Return (x, y) of the center of cell containing provided text 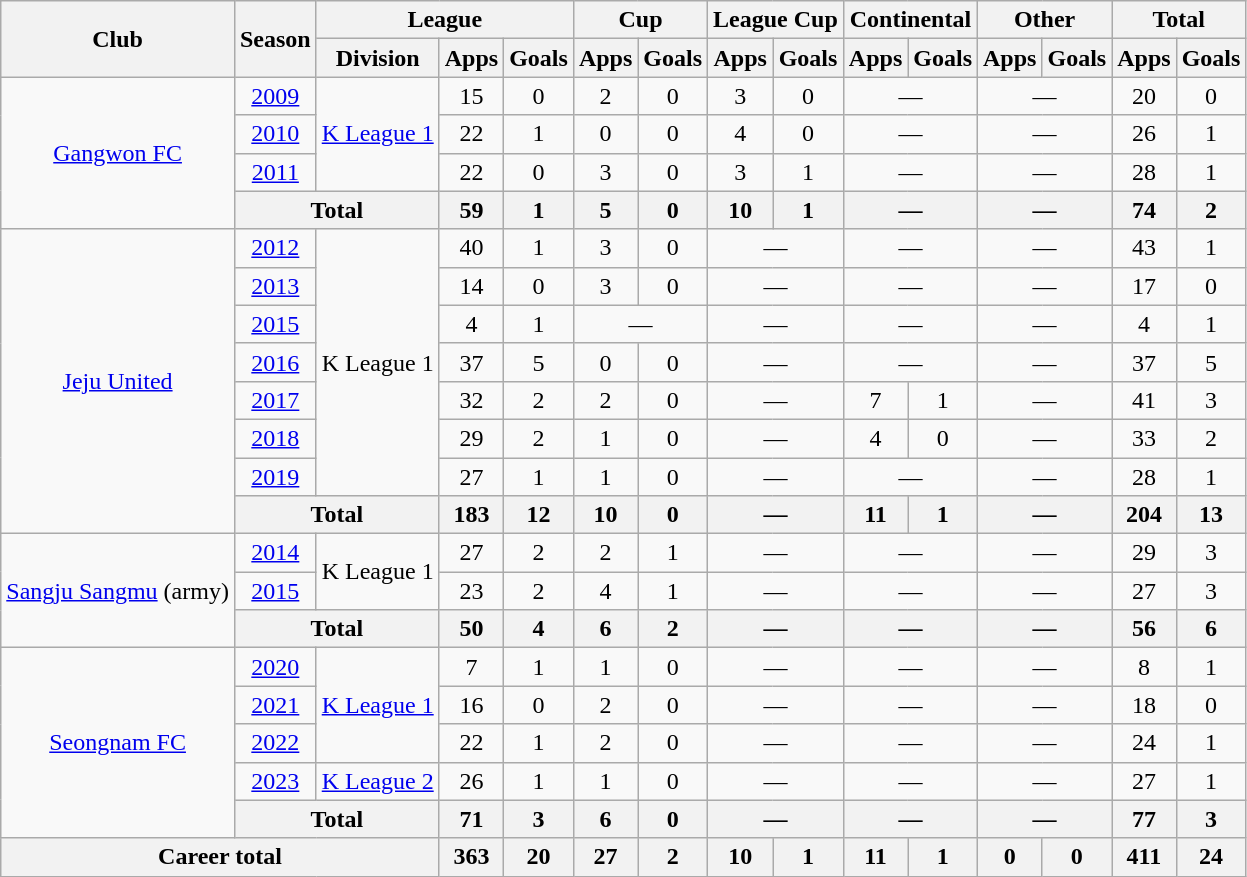
77 (1144, 819)
13 (1211, 515)
2014 (275, 553)
2021 (275, 705)
Continental (910, 20)
16 (471, 705)
Season (275, 39)
Club (118, 39)
12 (539, 515)
40 (471, 248)
2022 (275, 743)
23 (471, 591)
363 (471, 857)
League (444, 20)
204 (1144, 515)
71 (471, 819)
33 (1144, 438)
411 (1144, 857)
32 (471, 400)
Sangju Sangmu (army) (118, 591)
2016 (275, 362)
Division (378, 58)
Jeju United (118, 381)
League Cup (776, 20)
15 (471, 96)
41 (1144, 400)
2012 (275, 248)
14 (471, 286)
2018 (275, 438)
2019 (275, 477)
Gangwon FC (118, 153)
183 (471, 515)
18 (1144, 705)
8 (1144, 667)
Cup (640, 20)
Career total (220, 857)
2009 (275, 96)
2020 (275, 667)
56 (1144, 629)
Other (1045, 20)
2013 (275, 286)
2010 (275, 134)
2023 (275, 781)
59 (471, 210)
17 (1144, 286)
43 (1144, 248)
Seongnam FC (118, 743)
74 (1144, 210)
K League 2 (378, 781)
50 (471, 629)
2017 (275, 400)
2011 (275, 172)
